Pinpoint the cell where the given text exists, returning its [X, Y] midpoint coordinate. 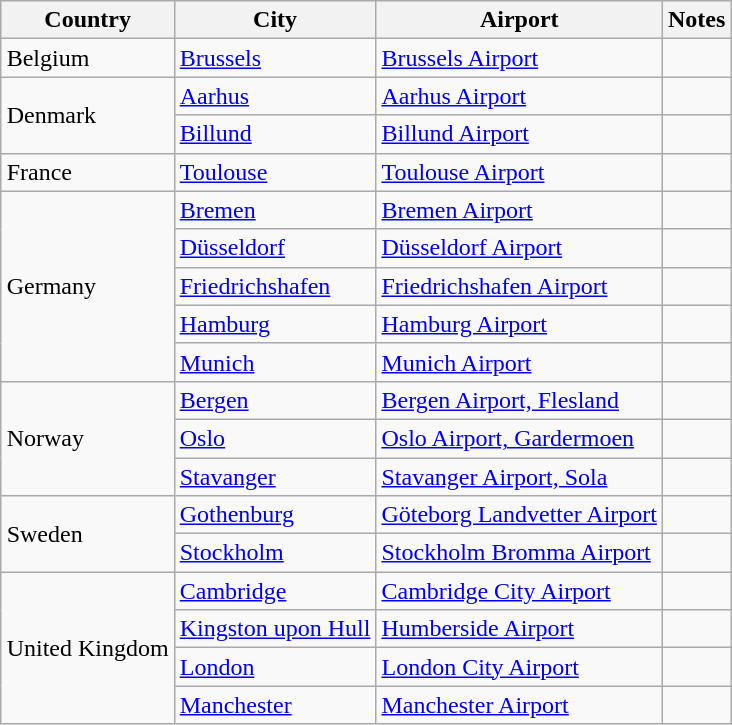
City [275, 20]
Friedrichshafen [275, 286]
Belgium [88, 58]
Göteborg Landvetter Airport [520, 515]
Notes [696, 20]
United Kingdom [88, 648]
Oslo Airport, Gardermoen [520, 438]
Oslo [275, 438]
Toulouse Airport [520, 172]
Billund [275, 134]
Hamburg [275, 324]
Bergen Airport, Flesland [520, 400]
Manchester [275, 705]
France [88, 172]
Stavanger Airport, Sola [520, 477]
Kingston upon Hull [275, 629]
Brussels [275, 58]
Aarhus Airport [520, 96]
Aarhus [275, 96]
Stavanger [275, 477]
Cambridge [275, 591]
Gothenburg [275, 515]
Billund Airport [520, 134]
Munich [275, 362]
Stockholm Bromma Airport [520, 553]
Hamburg Airport [520, 324]
Cambridge City Airport [520, 591]
Germany [88, 286]
Bergen [275, 400]
Toulouse [275, 172]
Denmark [88, 115]
Bremen Airport [520, 210]
Country [88, 20]
Humberside Airport [520, 629]
Airport [520, 20]
Manchester Airport [520, 705]
London [275, 667]
Munich Airport [520, 362]
Düsseldorf [275, 248]
Stockholm [275, 553]
London City Airport [520, 667]
Brussels Airport [520, 58]
Norway [88, 438]
Düsseldorf Airport [520, 248]
Friedrichshafen Airport [520, 286]
Sweden [88, 534]
Bremen [275, 210]
